Scan for the cell matching the given text and deliver its [X, Y] coordinate at center. 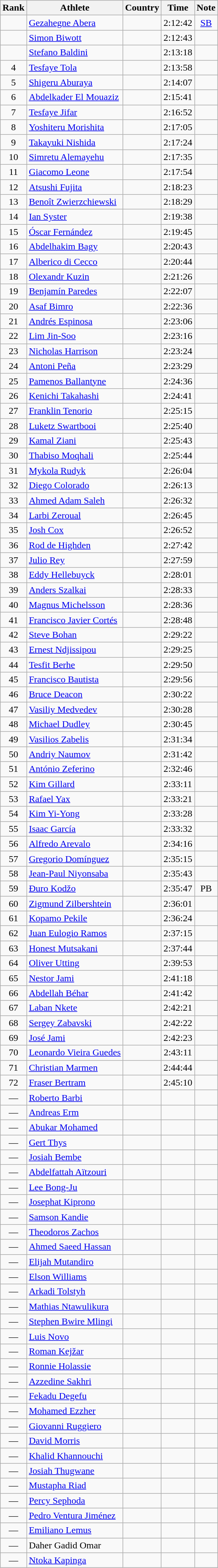
Athlete [75, 8]
2:35:47 [178, 888]
2:37:15 [178, 933]
2:13:58 [178, 67]
SB [206, 23]
54 [13, 814]
2:27:42 [178, 545]
16 [13, 247]
Bruce Deacon [75, 695]
72 [13, 1082]
52 [13, 784]
5 [13, 82]
24 [13, 366]
Ðuro Kodžo [75, 888]
Julio Rey [75, 560]
Luketz Swartbooi [75, 426]
Thabiso Moqhali [75, 456]
2:28:48 [178, 620]
Simon Biwott [75, 38]
37 [13, 560]
Theodoros Zachos [75, 1232]
2:22:36 [178, 306]
23 [13, 351]
2:44:44 [178, 1068]
62 [13, 933]
José Jami [75, 1038]
2:31:34 [178, 739]
8 [13, 127]
2:22:07 [178, 291]
2:26:52 [178, 530]
Luis Novo [75, 1336]
Atsushi Fujita [75, 187]
56 [13, 844]
2:33:21 [178, 799]
Kenichi Takahashi [75, 396]
25 [13, 381]
Sergey Zabavski [75, 1023]
49 [13, 739]
Note [206, 8]
Alfredo Arevalo [75, 844]
Francisco Javier Cortés [75, 620]
Arkadi Tolstyh [75, 1292]
46 [13, 695]
28 [13, 426]
47 [13, 709]
Rafael Yax [75, 799]
Josephat Kiprono [75, 1202]
4 [13, 67]
Olexandr Kuzin [75, 276]
2:28:01 [178, 575]
Francisco Bautista [75, 680]
Kim Gillard [75, 784]
2:24:36 [178, 381]
Vasilios Zabelis [75, 739]
2:39:53 [178, 963]
Larbi Zeroual [75, 515]
Isaac García [75, 829]
2:42:22 [178, 1023]
Roberto Barbi [75, 1097]
2:37:44 [178, 948]
2:45:10 [178, 1082]
2:20:43 [178, 247]
Roman Kejžar [75, 1351]
70 [13, 1053]
Giovanni Ruggiero [75, 1426]
Country [142, 8]
2:23:06 [178, 321]
Mathias Ntawulikura [75, 1306]
63 [13, 948]
67 [13, 1008]
Magnus Michelsson [75, 605]
Emiliano Lemus [75, 1530]
Gregorio Domínguez [75, 859]
51 [13, 769]
13 [13, 202]
2:13:18 [178, 53]
2:30:28 [178, 709]
Alberico di Cecco [75, 262]
2:17:24 [178, 142]
Mustapha Riad [75, 1486]
Rod de Highden [75, 545]
2:29:56 [178, 680]
2:35:15 [178, 859]
Abdelfattah Aïtzouri [75, 1172]
53 [13, 799]
61 [13, 919]
31 [13, 471]
2:28:36 [178, 605]
Yoshiteru Morishita [75, 127]
2:36:24 [178, 919]
Benoît Zwierzchiewski [75, 202]
40 [13, 605]
68 [13, 1023]
Time [178, 8]
Nicholas Harrison [75, 351]
Christian Marmen [75, 1068]
2:12:43 [178, 38]
Fekadu Degefu [75, 1396]
Zigmund Zilbershtein [75, 903]
Ian Syster [75, 217]
22 [13, 336]
65 [13, 978]
Steve Bohan [75, 635]
Giacomo Leone [75, 172]
António Zeferino [75, 769]
2:33:28 [178, 814]
2:29:25 [178, 649]
Óscar Fernández [75, 232]
Mohamed Ezzher [75, 1411]
2:24:41 [178, 396]
57 [13, 859]
36 [13, 545]
2:25:43 [178, 441]
2:14:07 [178, 82]
2:25:15 [178, 411]
2:32:46 [178, 769]
Simretu Alemayehu [75, 157]
Abukar Mohamed [75, 1127]
9 [13, 142]
2:33:32 [178, 829]
55 [13, 829]
2:25:40 [178, 426]
39 [13, 590]
Mykola Rudyk [75, 471]
2:35:43 [178, 873]
15 [13, 232]
44 [13, 665]
Andrés Espinosa [75, 321]
Eddy Hellebuyck [75, 575]
29 [13, 441]
2:26:04 [178, 471]
60 [13, 903]
Ronnie Holassie [75, 1366]
50 [13, 754]
2:30:22 [178, 695]
2:17:05 [178, 127]
Khalid Khannouchi [75, 1456]
Ahmed Saeed Hassan [75, 1247]
11 [13, 172]
Nestor Jami [75, 978]
2:18:29 [178, 202]
2:36:01 [178, 903]
2:19:38 [178, 217]
Stephen Bwire Mlingi [75, 1321]
41 [13, 620]
Tesfaye Jifar [75, 112]
Lim Jin-Soo [75, 336]
20 [13, 306]
30 [13, 456]
Takayuki Nishida [75, 142]
2:31:42 [178, 754]
Tesfaye Tola [75, 67]
Pedro Ventura Jiménez [75, 1515]
Gezahegne Abera [75, 23]
64 [13, 963]
2:34:16 [178, 844]
2:16:52 [178, 112]
48 [13, 724]
Abdelhakim Bagy [75, 247]
2:43:11 [178, 1053]
Ahmed Adam Saleh [75, 500]
18 [13, 276]
35 [13, 530]
Franklin Tenorio [75, 411]
Jean-Paul Niyonsaba [75, 873]
2:41:18 [178, 978]
2:30:45 [178, 724]
Abdelkader El Mouaziz [75, 97]
Tesfit Berhe [75, 665]
Elson Williams [75, 1277]
Samson Kandie [75, 1217]
Percy Sephoda [75, 1501]
26 [13, 396]
2:17:54 [178, 172]
Kopamo Pekile [75, 919]
PB [206, 888]
33 [13, 500]
12 [13, 187]
Leonardo Vieira Guedes [75, 1053]
Shigeru Aburaya [75, 82]
2:25:44 [178, 456]
71 [13, 1068]
Josiah Thugwane [75, 1471]
2:19:45 [178, 232]
2:33:11 [178, 784]
Ntoka Kapinga [75, 1560]
21 [13, 321]
Stefano Baldini [75, 53]
Diego Colorado [75, 486]
Antoni Peña [75, 366]
Andreas Erm [75, 1112]
2:29:22 [178, 635]
2:23:29 [178, 366]
Laban Nkete [75, 1008]
2:28:33 [178, 590]
Josh Cox [75, 530]
Kim Yi-Yong [75, 814]
2:23:24 [178, 351]
32 [13, 486]
Anders Szalkai [75, 590]
Elijah Mutandiro [75, 1262]
38 [13, 575]
2:23:16 [178, 336]
Pamenos Ballantyne [75, 381]
Andriy Naumov [75, 754]
Michael Dudley [75, 724]
2:41:42 [178, 993]
2:17:35 [178, 157]
2:26:45 [178, 515]
6 [13, 97]
66 [13, 993]
Rank [13, 8]
2:42:23 [178, 1038]
Lee Bong-Ju [75, 1187]
Daher Gadid Omar [75, 1545]
2:15:41 [178, 97]
59 [13, 888]
Josiah Bembe [75, 1157]
58 [13, 873]
19 [13, 291]
2:26:13 [178, 486]
2:21:26 [178, 276]
45 [13, 680]
Benjamín Paredes [75, 291]
Juan Eulogio Ramos [75, 933]
Abdellah Béhar [75, 993]
2:20:44 [178, 262]
David Morris [75, 1441]
69 [13, 1038]
Gert Thys [75, 1142]
34 [13, 515]
Azzedine Sakhri [75, 1381]
Oliver Utting [75, 963]
Kamal Ziani [75, 441]
10 [13, 157]
Vasiliy Medvedev [75, 709]
Honest Mutsakani [75, 948]
2:27:59 [178, 560]
42 [13, 635]
Asaf Bimro [75, 306]
Ernest Ndjissipou [75, 649]
2:26:32 [178, 500]
14 [13, 217]
Fraser Bertram [75, 1082]
7 [13, 112]
2:29:50 [178, 665]
27 [13, 411]
2:12:42 [178, 23]
2:42:21 [178, 1008]
43 [13, 649]
2:18:23 [178, 187]
17 [13, 262]
